Return the (X, Y) coordinate for the center point of the cell that contains the specified text.  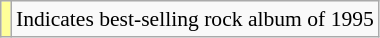
Indicates best-selling rock album of 1995 (195, 19)
